Return the [x, y] coordinate for the center point of the cell that contains the specified text.  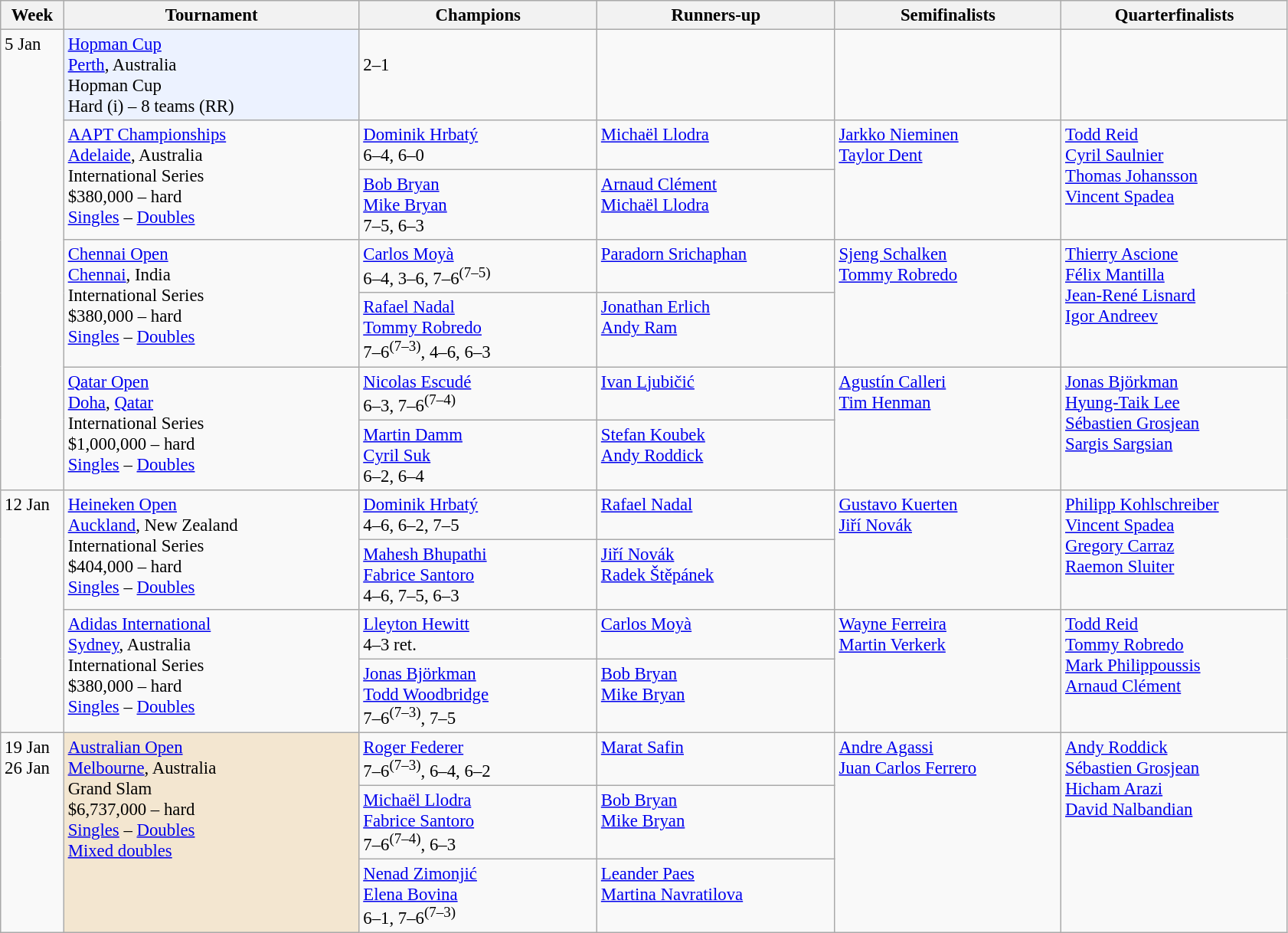
5 Jan [32, 260]
Bob Bryan Mike Bryan7–5, 6–3 [478, 205]
Jonas Björkman Hyung-Taik Lee Sébastien Grosjean Sargis Sargsian [1175, 429]
Nenad Zimonjić Elena Bovina6–1, 7–6(7–3) [478, 896]
Stefan Koubek Andy Roddick [717, 455]
Wayne Ferreira Martin Verkerk [948, 671]
Adidas InternationalSydney, AustraliaInternational Series$380,000 – hard Singles – Doubles [211, 671]
Quarterfinalists [1175, 15]
Philipp Kohlschreiber Vincent Spadea Gregory Carraz Raemon Sluiter [1175, 549]
Hopman CupPerth, AustraliaHopman Cup Hard (i) – 8 teams (RR) [211, 75]
Todd Reid Cyril Saulnier Thomas Johansson Vincent Spadea [1175, 180]
Nicolas Escudé6–3, 7–6(7–4) [478, 394]
Mahesh Bhupathi Fabrice Santoro4–6, 7–5, 6–3 [478, 575]
Week [32, 15]
Jonas Björkman Todd Woodbridge7–6(7–3), 7–5 [478, 696]
Todd Reid Tommy Robredo Mark Philippoussis Arnaud Clément [1175, 671]
Semifinalists [948, 15]
Heineken Open Auckland, New ZealandInternational Series$404,000 – hard Singles – Doubles [211, 549]
Leander Paes Martina Navratilova [717, 896]
Australian OpenMelbourne, AustraliaGrand Slam$6,737,000 – hard Singles – Doubles Mixed doubles [211, 833]
AAPT Championships Adelaide, AustraliaInternational Series$380,000 – hard Singles – Doubles [211, 180]
Ivan Ljubičić [717, 394]
Jarkko Nieminen Taylor Dent [948, 180]
Dominik Hrbatý4–6, 6–2, 7–5 [478, 515]
Rafael Nadal Tommy Robredo7–6(7–3), 4–6, 6–3 [478, 329]
12 Jan [32, 611]
Andre Agassi Juan Carlos Ferrero [948, 833]
19 Jan 26 Jan [32, 833]
Martin Damm Cyril Suk6–2, 6–4 [478, 455]
Michaël Llodra Fabrice Santoro7–6(7–4), 6–3 [478, 823]
Tournament [211, 15]
Chennai Open Chennai, IndiaInternational Series$380,000 – hard Singles – Doubles [211, 303]
Dominik Hrbatý6–4, 6–0 [478, 146]
Thierry Ascione Félix Mantilla Jean-René Lisnard Igor Andreev [1175, 303]
Paradorn Srichaphan [717, 267]
Michaël Llodra [717, 146]
Jonathan Erlich Andy Ram [717, 329]
Carlos Moyà [717, 634]
Qatar Open Doha, QatarInternational Series$1,000,000 – hard Singles – Doubles [211, 429]
Lleyton Hewitt4–3 ret. [478, 634]
2–1 [478, 75]
Carlos Moyà6–4, 3–6, 7–6(7–5) [478, 267]
Rafael Nadal [717, 515]
Sjeng Schalken Tommy Robredo [948, 303]
Marat Safin [717, 758]
Andy Roddick Sébastien Grosjean Hicham Arazi David Nalbandian [1175, 833]
Agustín Calleri Tim Henman [948, 429]
Gustavo Kuerten Jiří Novák [948, 549]
Runners-up [717, 15]
Roger Federer7–6(7–3), 6–4, 6–2 [478, 758]
Arnaud Clément Michaël Llodra [717, 205]
Champions [478, 15]
Jiří Novák Radek Štěpánek [717, 575]
